Output the [X, Y] coordinate of the center of the cell containing the given text.  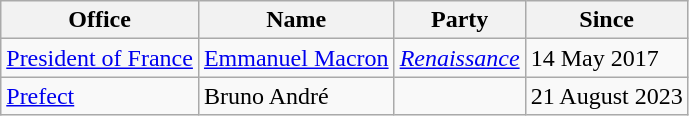
21 August 2023 [606, 96]
Office [100, 20]
President of France [100, 58]
14 May 2017 [606, 58]
Bruno André [296, 96]
Party [460, 20]
Prefect [100, 96]
Renaissance [460, 58]
Since [606, 20]
Emmanuel Macron [296, 58]
Name [296, 20]
